Scan for the cell matching the given text and deliver its (x, y) coordinate at center. 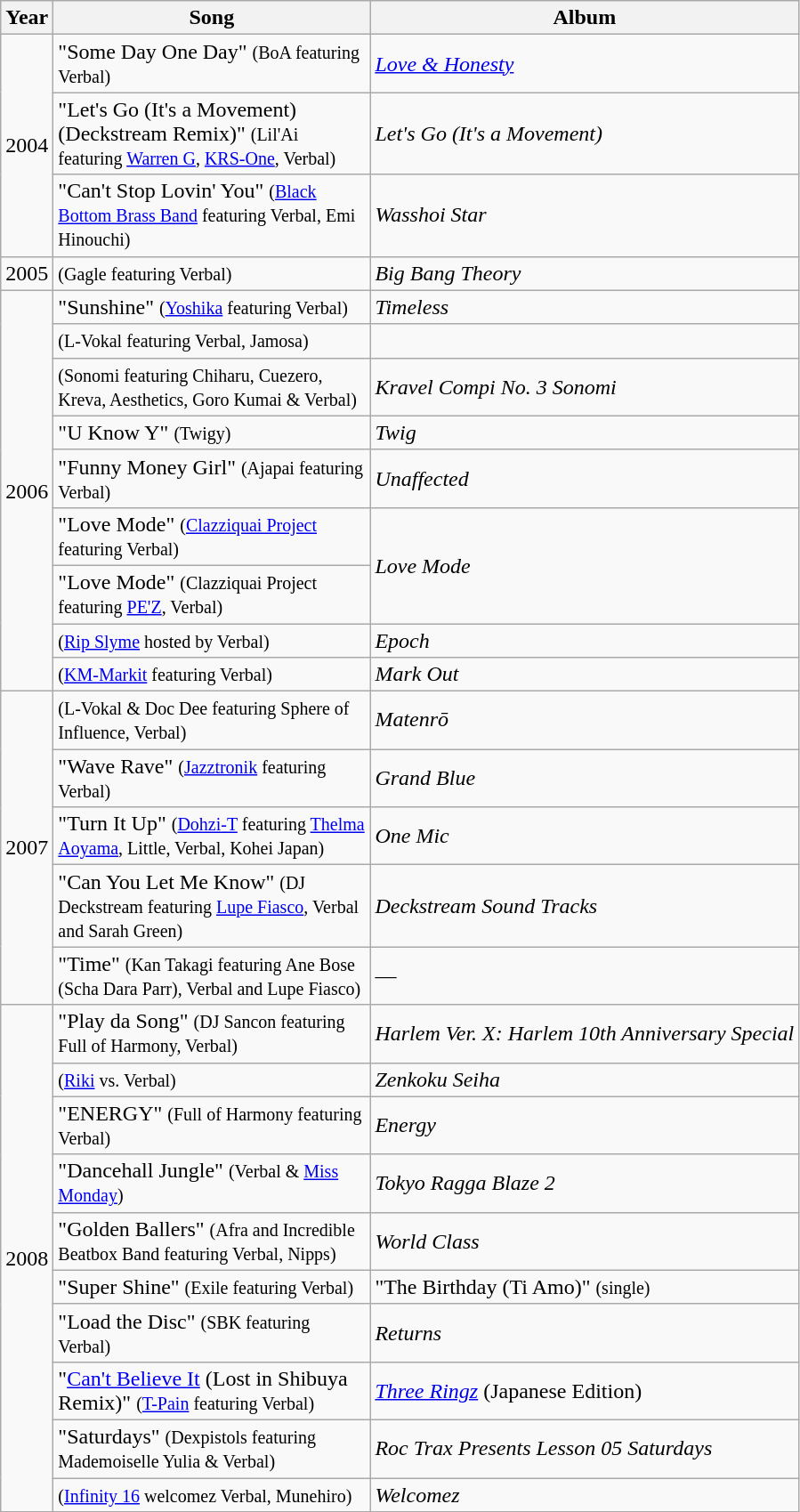
2007 (27, 848)
2004 (27, 146)
Album (585, 18)
Kravel Compi No. 3 Sonomi (585, 386)
"Time" (Kan Takagi featuring Ane Bose (Scha Dara Parr), Verbal and Lupe Fiasco) (212, 975)
"The Birthday (Ti Amo)" (single) (585, 1287)
Love & Honesty (585, 64)
Year (27, 18)
Matenrō (585, 721)
"Play da Song" (DJ Sancon featuring Full of Harmony, Verbal) (212, 1034)
"Super Shine" (Exile featuring Verbal) (212, 1287)
(L-Vokal & Doc Dee featuring Sphere of Influence, Verbal) (212, 721)
"Some Day One Day" (BoA featuring Verbal) (212, 64)
(L-Vokal featuring Verbal, Jamosa) (212, 341)
Big Bang Theory (585, 273)
(Sonomi featuring Chiharu, Cuezero, Kreva, Aesthetics, Goro Kumai & Verbal) (212, 386)
"Love Mode" (Clazziquai Project featuring PE'Z, Verbal) (212, 594)
"Wave Rave" (Jazztronik featuring Verbal) (212, 778)
(Gagle featuring Verbal) (212, 273)
Zenkoku Seiha (585, 1079)
Epoch (585, 640)
Three Ringz (Japanese Edition) (585, 1390)
— (585, 975)
"U Know Y" (Twigy) (212, 433)
2005 (27, 273)
Let's Go (It's a Movement) (585, 133)
Energy (585, 1125)
Timeless (585, 307)
"Turn It Up" (Dohzi-T featuring Thelma Aoyama, Little, Verbal, Kohei Japan) (212, 837)
(Rip Slyme hosted by Verbal) (212, 640)
One Mic (585, 837)
"Let's Go (It's a Movement) (Deckstream Remix)" (Lil'Ai featuring Warren G, KRS-One, Verbal) (212, 133)
Wasshoi Star (585, 215)
"Can't Believe It (Lost in Shibuya Remix)" (T-Pain featuring Verbal) (212, 1390)
"Love Mode" (Clazziquai Project featuring Verbal) (212, 536)
"Saturdays" (Dexpistols featuring Mademoiselle Yulia & Verbal) (212, 1449)
"Can't Stop Lovin' You" (Black Bottom Brass Band featuring Verbal, Emi Hinouchi) (212, 215)
World Class (585, 1241)
"Sunshine" (Yoshika featuring Verbal) (212, 307)
Tokyo Ragga Blaze 2 (585, 1184)
Harlem Ver. X: Harlem 10th Anniversary Special (585, 1034)
"Golden Ballers" (Afra and Incredible Beatbox Band featuring Verbal, Nipps) (212, 1241)
Twig (585, 433)
"Load the Disc" (SBK featuring Verbal) (212, 1333)
"ENERGY" (Full of Harmony featuring Verbal) (212, 1125)
(Riki vs. Verbal) (212, 1079)
(Infinity 16 welcomez Verbal, Munehiro) (212, 1494)
2006 (27, 491)
Deckstream Sound Tracks (585, 906)
Welcomez (585, 1494)
Song (212, 18)
2008 (27, 1258)
"Can You Let Me Know" (DJ Deckstream featuring Lupe Fiasco, Verbal and Sarah Green) (212, 906)
Roc Trax Presents Lesson 05 Saturdays (585, 1449)
Unaffected (585, 479)
Love Mode (585, 565)
Grand Blue (585, 778)
"Funny Money Girl" (Ajapai featuring Verbal) (212, 479)
(KM-Markit featuring Verbal) (212, 675)
"Dancehall Jungle" (Verbal & Miss Monday) (212, 1184)
Mark Out (585, 675)
Returns (585, 1333)
